Return (X, Y) of the center of cell containing provided text 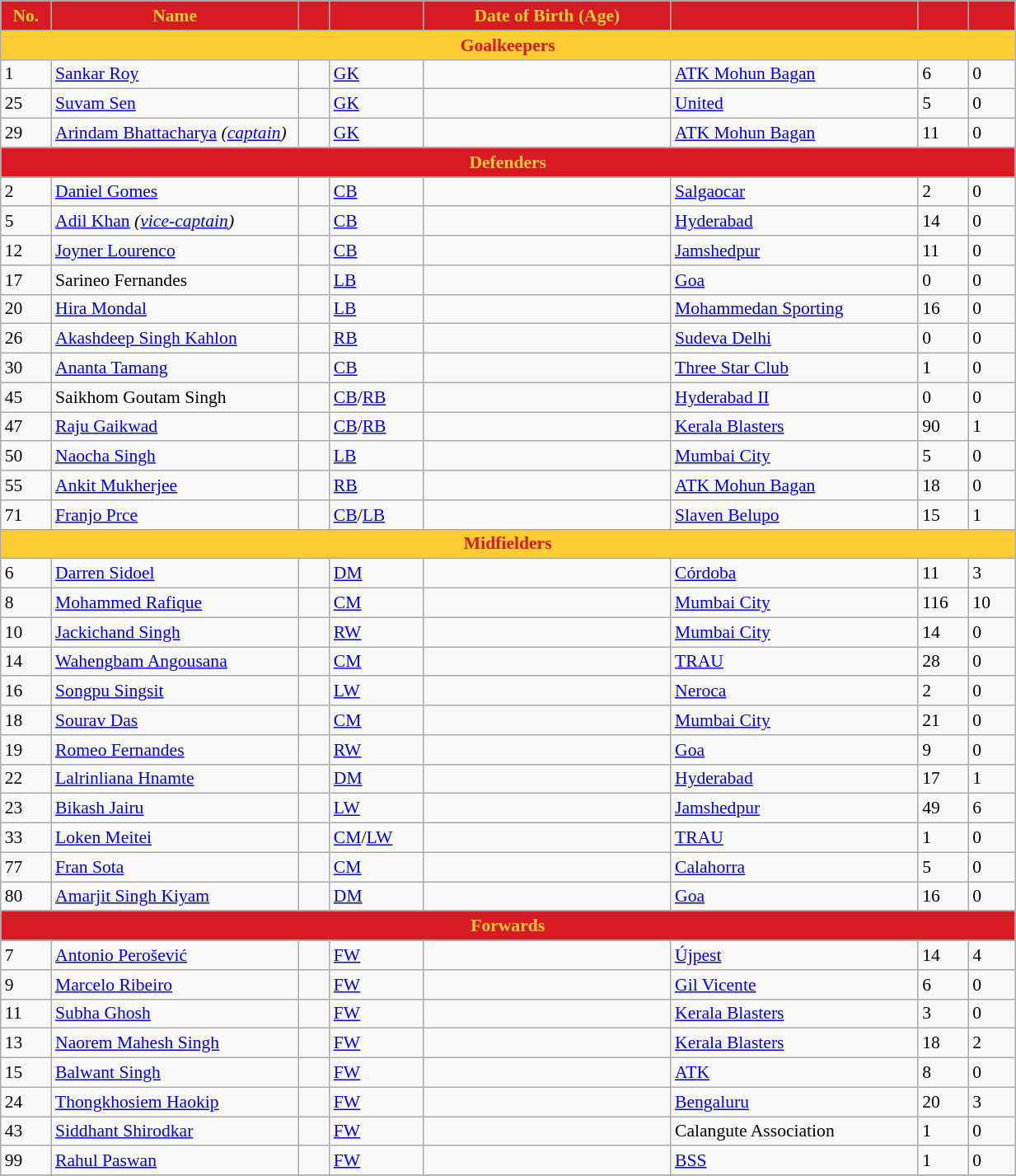
Jackichand Singh (175, 632)
Midfielders (508, 544)
Three Star Club (794, 368)
47 (26, 427)
99 (26, 1161)
CB/LB (377, 515)
United (794, 104)
Hira Mondal (175, 309)
Forwards (508, 926)
Arindam Bhattacharya (captain) (175, 134)
Date of Birth (Age) (547, 16)
4 (991, 955)
ATK (794, 1073)
80 (26, 897)
Amarjit Singh Kiyam (175, 897)
No. (26, 16)
Slaven Belupo (794, 515)
Neroca (794, 691)
Raju Gaikwad (175, 427)
30 (26, 368)
Suvam Sen (175, 104)
24 (26, 1102)
Sourav Das (175, 720)
Calahorra (794, 867)
Daniel Gomes (175, 192)
28 (943, 662)
Songpu Singsit (175, 691)
43 (26, 1131)
Thongkhosiem Haokip (175, 1102)
22 (26, 779)
Loken Meitei (175, 838)
Hyderabad II (794, 397)
Bikash Jairu (175, 808)
Naocha Singh (175, 457)
Akashdeep Singh Kahlon (175, 339)
50 (26, 457)
Újpest (794, 955)
23 (26, 808)
Romeo Fernandes (175, 750)
45 (26, 397)
Siddhant Shirodkar (175, 1131)
Darren Sidoel (175, 574)
21 (943, 720)
71 (26, 515)
Gil Vicente (794, 985)
BSS (794, 1161)
Subha Ghosh (175, 1014)
Bengaluru (794, 1102)
Goalkeepers (508, 45)
Adil Khan (vice-captain) (175, 222)
Fran Sota (175, 867)
Balwant Singh (175, 1073)
33 (26, 838)
Naorem Mahesh Singh (175, 1043)
19 (26, 750)
Saikhom Goutam Singh (175, 397)
Mohammedan Sporting (794, 309)
77 (26, 867)
49 (943, 808)
Defenders (508, 162)
CM/LW (377, 838)
Calangute Association (794, 1131)
Joyner Lourenco (175, 251)
Ankit Mukherjee (175, 485)
12 (26, 251)
55 (26, 485)
25 (26, 104)
Rahul Paswan (175, 1161)
Sudeva Delhi (794, 339)
Salgaocar (794, 192)
13 (26, 1043)
29 (26, 134)
116 (943, 603)
Wahengbam Angousana (175, 662)
Mohammed Rafique (175, 603)
Name (175, 16)
Sarineo Fernandes (175, 280)
Córdoba (794, 574)
Lalrinliana Hnamte (175, 779)
90 (943, 427)
Antonio Perošević (175, 955)
Ananta Tamang (175, 368)
Franjo Prce (175, 515)
Marcelo Ribeiro (175, 985)
Sankar Roy (175, 74)
7 (26, 955)
26 (26, 339)
